Capture the cell that displays the provided text and extract its (x, y) central coordinate. 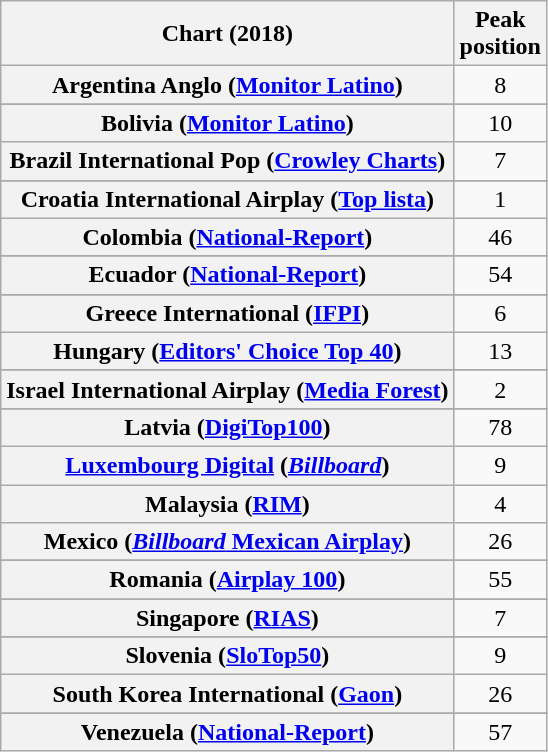
Mexico (Billboard Mexican Airplay) (228, 542)
Colombia (National-Report) (228, 237)
54 (500, 275)
4 (500, 503)
2 (500, 389)
10 (500, 123)
South Korea International (Gaon) (228, 694)
Brazil International Pop (Crowley Charts) (228, 161)
Venezuela (National-Report) (228, 732)
Croatia International Airplay (Top lista) (228, 199)
Slovenia (SloTop50) (228, 656)
78 (500, 427)
Latvia (DigiTop100) (228, 427)
Israel International Airplay (Media Forest) (228, 389)
Chart (2018) (228, 34)
Singapore (RIAS) (228, 618)
1 (500, 199)
Peakposition (500, 34)
Greece International (IFPI) (228, 313)
Bolivia (Monitor Latino) (228, 123)
Romania (Airplay 100) (228, 580)
Malaysia (RIM) (228, 503)
6 (500, 313)
57 (500, 732)
13 (500, 351)
55 (500, 580)
Luxembourg Digital (Billboard) (228, 465)
Hungary (Editors' Choice Top 40) (228, 351)
46 (500, 237)
Argentina Anglo (Monitor Latino) (228, 85)
Ecuador (National-Report) (228, 275)
8 (500, 85)
